From the cell containing the given text, extract its center point as [x, y] coordinate. 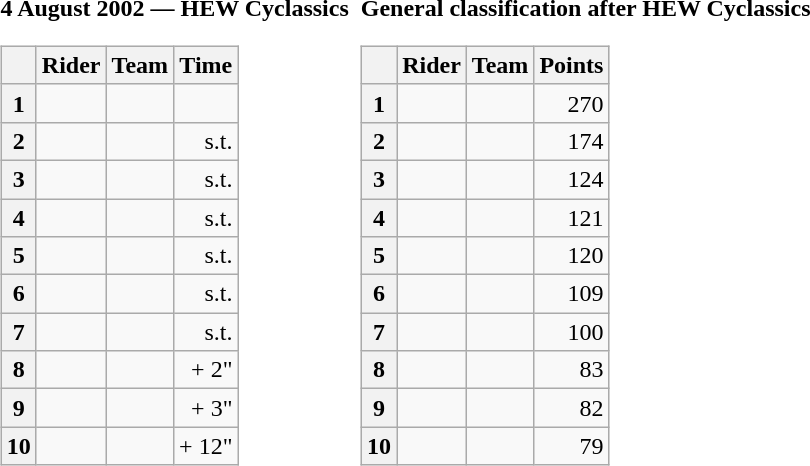
Time [206, 65]
+ 3" [206, 408]
121 [572, 217]
+ 2" [206, 370]
270 [572, 103]
174 [572, 141]
82 [572, 408]
79 [572, 446]
124 [572, 179]
120 [572, 256]
100 [572, 332]
Points [572, 65]
109 [572, 294]
+ 12" [206, 446]
83 [572, 370]
